Output the (X, Y) coordinate of the center of the cell containing the given text.  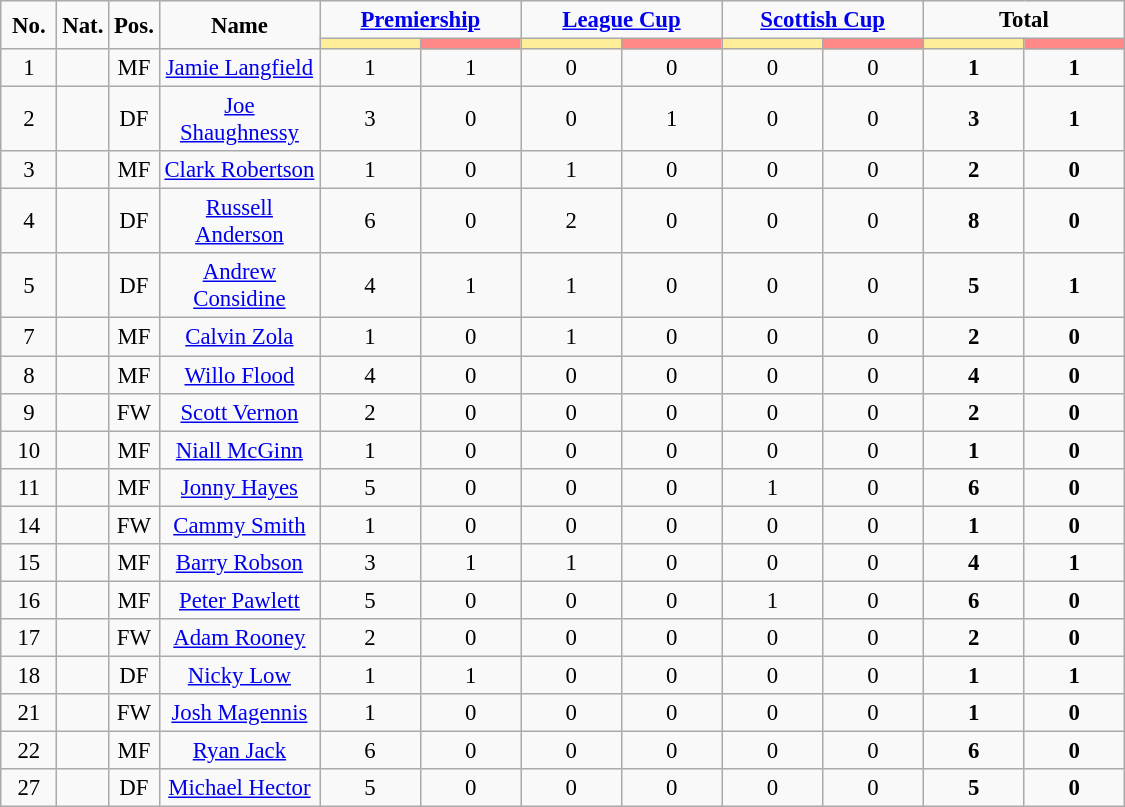
League Cup (622, 20)
16 (29, 600)
Andrew Considine (240, 286)
14 (29, 525)
7 (29, 337)
Michael Hector (240, 788)
Josh Magennis (240, 713)
Joe Shaughnessy (240, 120)
18 (29, 675)
No. (29, 25)
Niall McGinn (240, 450)
Peter Pawlett (240, 600)
Nat. (83, 25)
21 (29, 713)
Nicky Low (240, 675)
Pos. (134, 25)
Adam Rooney (240, 638)
15 (29, 563)
Ryan Jack (240, 751)
Total (1024, 20)
9 (29, 412)
Cammy Smith (240, 525)
Premiership (420, 20)
Jamie Langfield (240, 68)
11 (29, 487)
22 (29, 751)
Russell Anderson (240, 222)
Willo Flood (240, 375)
10 (29, 450)
17 (29, 638)
Jonny Hayes (240, 487)
Clark Robertson (240, 170)
Barry Robson (240, 563)
Calvin Zola (240, 337)
Scottish Cup (822, 20)
Name (240, 25)
27 (29, 788)
Scott Vernon (240, 412)
